Extract the (x, y) coordinate from the center of the cell holding the provided text.  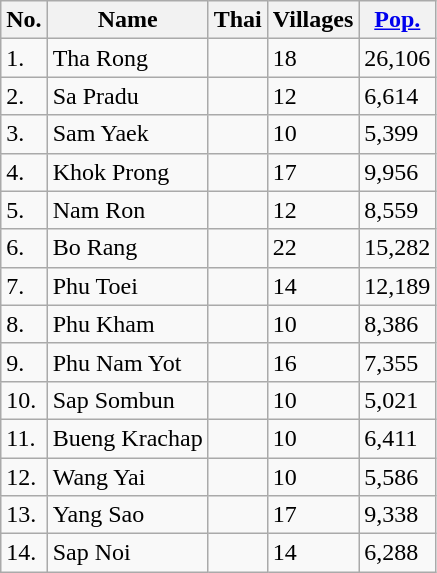
5,586 (398, 477)
10. (24, 400)
11. (24, 438)
16 (313, 362)
Phu Nam Yot (128, 362)
6,288 (398, 553)
Thai (238, 20)
1. (24, 58)
8. (24, 324)
3. (24, 134)
Tha Rong (128, 58)
Pop. (398, 20)
18 (313, 58)
12. (24, 477)
Sa Pradu (128, 96)
6. (24, 248)
9,338 (398, 515)
Nam Ron (128, 210)
9. (24, 362)
6,614 (398, 96)
Khok Prong (128, 172)
9,956 (398, 172)
Name (128, 20)
Sap Sombun (128, 400)
Phu Toei (128, 286)
Phu Kham (128, 324)
No. (24, 20)
22 (313, 248)
Sam Yaek (128, 134)
5,399 (398, 134)
6,411 (398, 438)
13. (24, 515)
7. (24, 286)
8,559 (398, 210)
Bo Rang (128, 248)
Bueng Krachap (128, 438)
Wang Yai (128, 477)
8,386 (398, 324)
5,021 (398, 400)
26,106 (398, 58)
2. (24, 96)
4. (24, 172)
Yang Sao (128, 515)
12,189 (398, 286)
Villages (313, 20)
15,282 (398, 248)
7,355 (398, 362)
14. (24, 553)
5. (24, 210)
Sap Noi (128, 553)
